Capture the cell that displays the provided text and extract its [X, Y] central coordinate. 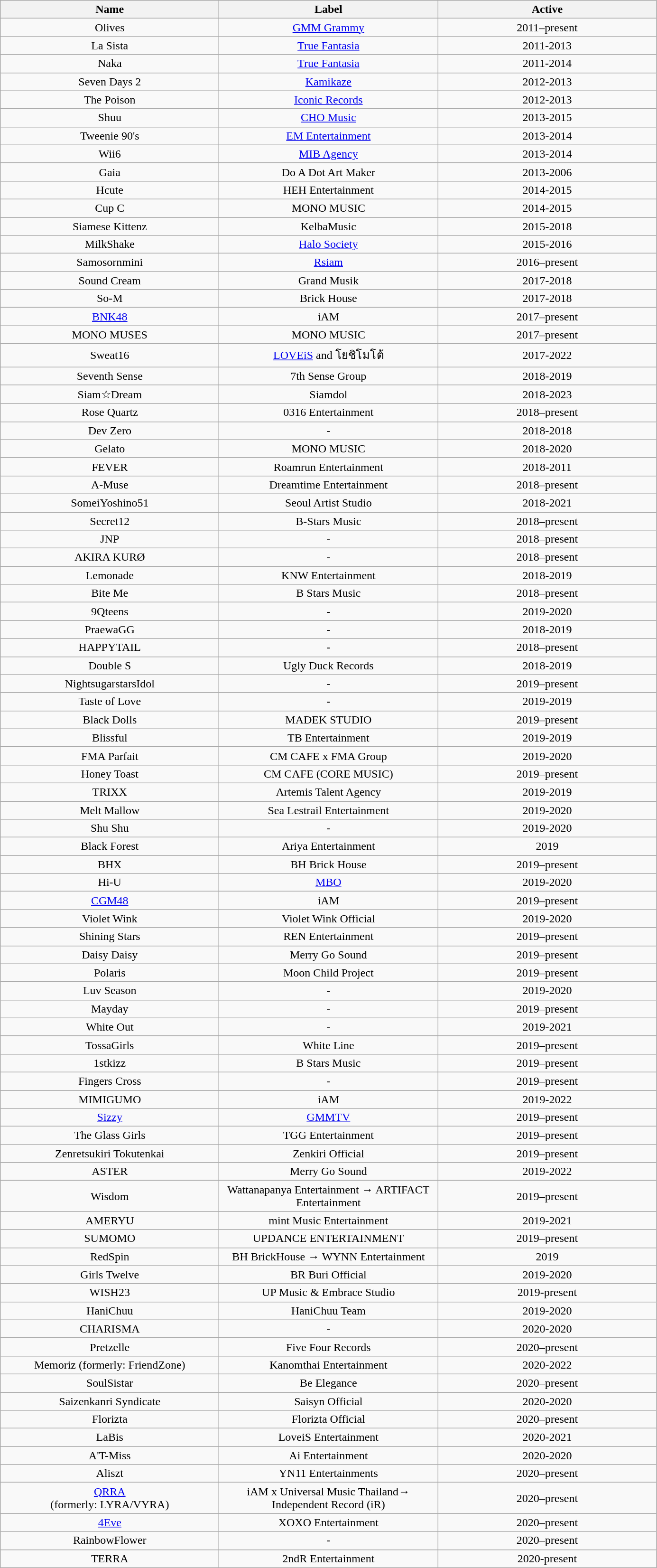
The Glass Girls [110, 1136]
MONO MUSES [110, 335]
CGM48 [110, 901]
Wii6 [110, 154]
Honey Toast [110, 774]
Kanomthai Entertainment [328, 1365]
Florizta Official [328, 1419]
Zenkiri Official [328, 1154]
White Line [328, 1045]
TERRA [110, 1559]
2ndR Entertainment [328, 1559]
CM CAFE x FMA Group [328, 756]
Gaia [110, 172]
BH Brick House [328, 864]
Sound Cream [110, 281]
2015-2018 [547, 226]
Brick House [328, 299]
Label [328, 9]
Wattanapanya Entertainment → ARTIFACT Entertainment [328, 1196]
FMA Parfait [110, 756]
CHARISMA [110, 1329]
Memoriz (formerly: FriendZone) [110, 1365]
Shuu [110, 118]
TossaGirls [110, 1045]
BH BrickHouse → WYNN Entertainment [328, 1257]
SUMOMO [110, 1239]
SoulSistar [110, 1383]
FEVER [110, 467]
Tweenie 90's [110, 136]
Violet Wink [110, 919]
Shining Stars [110, 937]
Sea Lestrail Entertainment [328, 810]
2011-2013 [547, 46]
2016–present [547, 263]
KNW Entertainment [328, 575]
7th Sense Group [328, 376]
2018-2021 [547, 503]
Rsiam [328, 263]
Shu Shu [110, 828]
MIB Agency [328, 154]
Dev Zero [110, 431]
0316 Entertainment [328, 413]
Cup C [110, 208]
AMERYU [110, 1221]
HEH Entertainment [328, 190]
MilkShake [110, 244]
2020-2021 [547, 1437]
BNK48 [110, 317]
Dreamtime Entertainment [328, 485]
Seven Days 2 [110, 82]
BR Buri Official [328, 1275]
ASTER [110, 1172]
2017-2022 [547, 355]
Artemis Talent Agency [328, 792]
2020-present [547, 1559]
Black Forest [110, 846]
Secret12 [110, 521]
Moon Child Project [328, 973]
KelbaMusic [328, 226]
Sweat16 [110, 355]
Be Elegance [328, 1383]
Wisdom [110, 1196]
White Out [110, 1027]
Saizenkanri Syndicate [110, 1401]
Girls Twelve [110, 1275]
2018-2020 [547, 449]
Roamrun Entertainment [328, 467]
Daisy Daisy [110, 955]
Blissful [110, 738]
BHX [110, 864]
Siamdol [328, 394]
LoveiS Entertainment [328, 1437]
Pretzelle [110, 1347]
WISH23 [110, 1293]
9Qteens [110, 611]
2018-2018 [547, 431]
La Sista [110, 46]
Seventh Sense [110, 376]
MBO [328, 883]
Five Four Records [328, 1347]
2015-2016 [547, 244]
Lemonade [110, 575]
Samosornmini [110, 263]
UP Music & Embrace Studio [328, 1293]
LaBis [110, 1437]
Luv Season [110, 991]
TGG Entertainment [328, 1136]
So-M [110, 299]
Kamikaze [328, 82]
AKIRA KURØ [110, 557]
CM CAFE (CORE MUSIC) [328, 774]
Siam☆Dream [110, 394]
2018-2023 [547, 394]
Gelato [110, 449]
CHO Music [328, 118]
2013-2006 [547, 172]
TB Entertainment [328, 738]
HAPPYTAIL [110, 648]
Violet Wink Official [328, 919]
Hi-U [110, 883]
Rose Quartz [110, 413]
LOVEiS and โยชิโมโต้ [328, 355]
RainbowFlower [110, 1540]
HaniChuu [110, 1311]
Seoul Artist Studio [328, 503]
Bite Me [110, 593]
Mayday [110, 1009]
Grand Musik [328, 281]
Double S [110, 666]
2020-2022 [547, 1365]
MIMIGUMO [110, 1099]
Naka [110, 64]
SomeiYoshino51 [110, 503]
A-Muse [110, 485]
mint Music Entertainment [328, 1221]
Aliszt [110, 1474]
Halo Society [328, 244]
Zenretsukiri Tokutenkai [110, 1154]
Ariya Entertainment [328, 846]
Black Dolls [110, 720]
Ai Entertainment [328, 1455]
RedSpin [110, 1257]
2018-2011 [547, 467]
2013-2015 [547, 118]
Olives [110, 28]
iAM x Universal Music Thailand→ Independent Record (iR) [328, 1498]
Polaris [110, 973]
UPDANCE ENTERTAINMENT [328, 1239]
Name [110, 9]
2011–present [547, 28]
Fingers Cross [110, 1081]
NightsugarstarsIdol [110, 684]
XOXO Entertainment [328, 1522]
1stkizz [110, 1063]
PraewaGG [110, 629]
GMM Grammy [328, 28]
Siamese Kittenz [110, 226]
B-Stars Music [328, 521]
Sizzy [110, 1117]
JNP [110, 539]
GMMTV [328, 1117]
Florizta [110, 1419]
MADEK STUDIO [328, 720]
Iconic Records [328, 100]
Hcute [110, 190]
4Eve [110, 1522]
TRIXX [110, 792]
QRRA(formerly: LYRA/VYRA) [110, 1498]
Do A Dot Art Maker [328, 172]
EM Entertainment [328, 136]
2011-2014 [547, 64]
The Poison [110, 100]
Melt Mallow [110, 810]
Active [547, 9]
Taste of Love [110, 702]
Saisyn Official [328, 1401]
YN11 Entertainments [328, 1474]
HaniChuu Team [328, 1311]
2019-present [547, 1293]
Ugly Duck Records [328, 666]
A'T-Miss [110, 1455]
REN Entertainment [328, 937]
